Determine the [X, Y] coordinate at the center of the cell enclosing the given text.  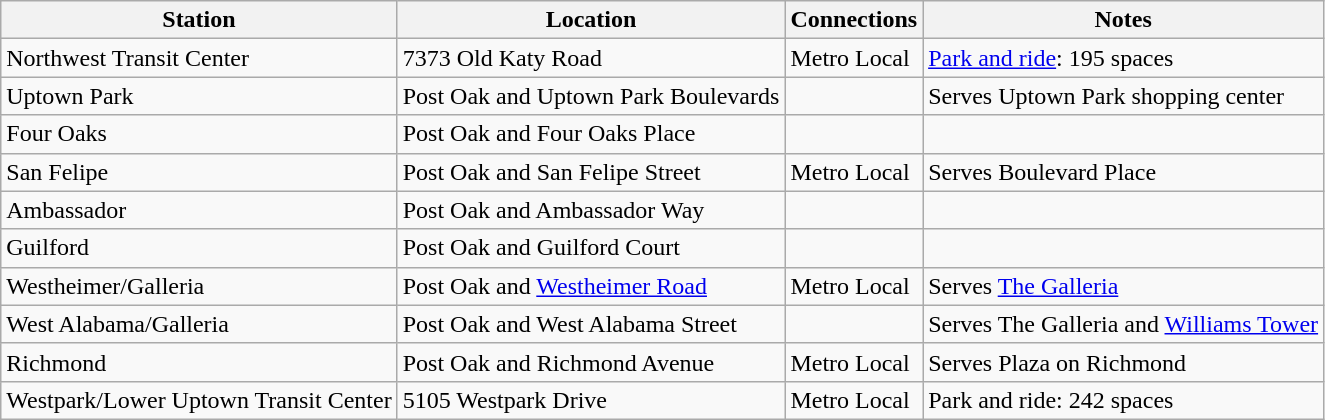
Post Oak and Guilford Court [591, 248]
Connections [854, 20]
Park and ride: 195 spaces [1124, 58]
Post Oak and Richmond Avenue [591, 362]
Northwest Transit Center [199, 58]
Serves Uptown Park shopping center [1124, 96]
Park and ride: 242 spaces [1124, 400]
Post Oak and Uptown Park Boulevards [591, 96]
5105 Westpark Drive [591, 400]
Post Oak and San Felipe Street [591, 172]
Ambassador [199, 210]
Westpark/Lower Uptown Transit Center [199, 400]
Serves The Galleria and Williams Tower [1124, 324]
Serves Boulevard Place [1124, 172]
Guilford [199, 248]
Station [199, 20]
Post Oak and West Alabama Street [591, 324]
Post Oak and Westheimer Road [591, 286]
West Alabama/Galleria [199, 324]
Richmond [199, 362]
7373 Old Katy Road [591, 58]
Serves Plaza on Richmond [1124, 362]
Post Oak and Ambassador Way [591, 210]
Notes [1124, 20]
Location [591, 20]
Westheimer/Galleria [199, 286]
Post Oak and Four Oaks Place [591, 134]
Uptown Park [199, 96]
San Felipe [199, 172]
Four Oaks [199, 134]
Serves The Galleria [1124, 286]
